Extract the (x, y) coordinate from the center of the cell holding the provided text.  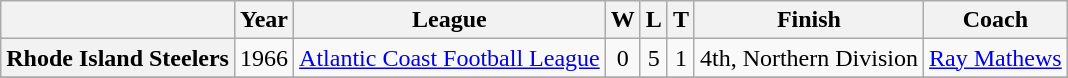
1 (680, 58)
Ray Mathews (995, 58)
1966 (264, 58)
League (450, 20)
0 (622, 58)
W (622, 20)
T (680, 20)
4th, Northern Division (808, 58)
Rhode Island Steelers (118, 58)
Finish (808, 20)
L (654, 20)
5 (654, 58)
Coach (995, 20)
Year (264, 20)
Atlantic Coast Football League (450, 58)
